Capture the cell that displays the provided text and extract its [X, Y] central coordinate. 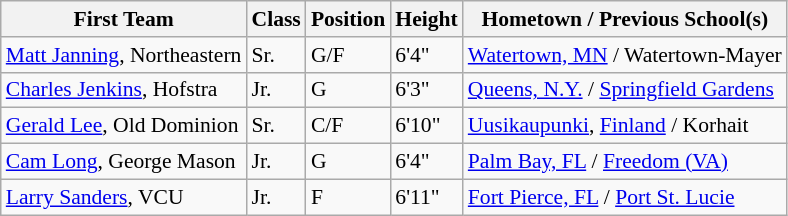
F [348, 197]
Queens, N.Y. / Springfield Gardens [625, 90]
Charles Jenkins, Hofstra [124, 90]
Cam Long, George Mason [124, 162]
Uusikaupunki, Finland / Korhait [625, 126]
6'10" [426, 126]
Hometown / Previous School(s) [625, 19]
Palm Bay, FL / Freedom (VA) [625, 162]
6'11" [426, 197]
Larry Sanders, VCU [124, 197]
G/F [348, 55]
Height [426, 19]
Gerald Lee, Old Dominion [124, 126]
Position [348, 19]
Fort Pierce, FL / Port St. Lucie [625, 197]
C/F [348, 126]
Class [276, 19]
Matt Janning, Northeastern [124, 55]
First Team [124, 19]
Watertown, MN / Watertown-Mayer [625, 55]
6'3" [426, 90]
